Return (X, Y) of the center of cell containing provided text 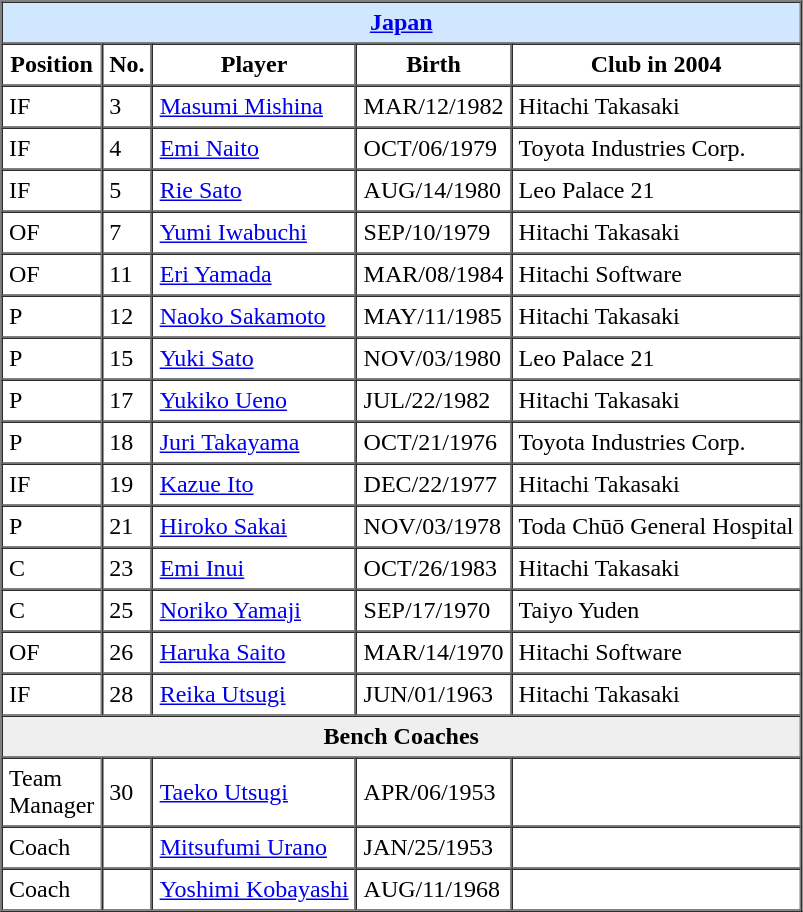
AUG/14/1980 (434, 191)
Eri Yamada (254, 275)
Yuki Sato (254, 359)
JUL/22/1982 (434, 401)
17 (127, 401)
28 (127, 695)
26 (127, 653)
Naoko Sakamoto (254, 317)
JAN/25/1953 (434, 847)
Club in 2004 (656, 65)
Reika Utsugi (254, 695)
MAR/08/1984 (434, 275)
Yumi Iwabuchi (254, 233)
JUN/01/1963 (434, 695)
Yukiko Ueno (254, 401)
23 (127, 569)
18 (127, 443)
11 (127, 275)
25 (127, 611)
Bench Coaches (402, 737)
Birth (434, 65)
5 (127, 191)
Position (52, 65)
NOV/03/1980 (434, 359)
Noriko Yamaji (254, 611)
3 (127, 107)
APR/06/1953 (434, 792)
12 (127, 317)
MAR/12/1982 (434, 107)
Taeko Utsugi (254, 792)
Haruka Saito (254, 653)
Juri Takayama (254, 443)
AUG/11/1968 (434, 889)
Japan (402, 23)
OCT/26/1983 (434, 569)
Player (254, 65)
30 (127, 792)
Taiyo Yuden (656, 611)
Emi Naito (254, 149)
OCT/21/1976 (434, 443)
Rie Sato (254, 191)
7 (127, 233)
15 (127, 359)
MAY/11/1985 (434, 317)
21 (127, 527)
Masumi Mishina (254, 107)
Team Manager (52, 792)
Kazue Ito (254, 485)
Emi Inui (254, 569)
19 (127, 485)
Mitsufumi Urano (254, 847)
Hiroko Sakai (254, 527)
SEP/10/1979 (434, 233)
Yoshimi Kobayashi (254, 889)
4 (127, 149)
NOV/03/1978 (434, 527)
OCT/06/1979 (434, 149)
DEC/22/1977 (434, 485)
Toda Chūō General Hospital (656, 527)
SEP/17/1970 (434, 611)
No. (127, 65)
MAR/14/1970 (434, 653)
